From the cell containing the given text, extract its center point as [x, y] coordinate. 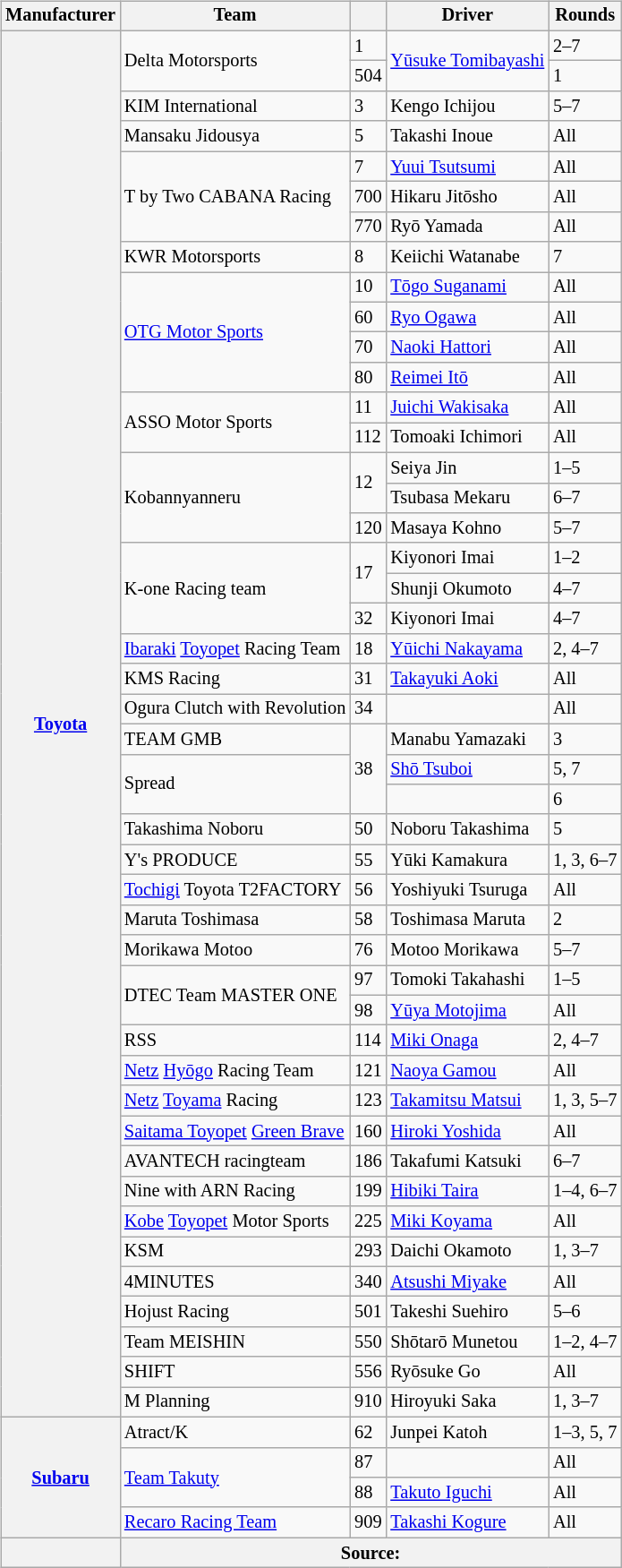
56 [368, 890]
293 [368, 1252]
58 [368, 920]
Ryōsuke Go [467, 1372]
Nine with ARN Racing [234, 1191]
Hiroki Yoshida [467, 1131]
Naoya Gamou [467, 1071]
Kengo Ichijou [467, 107]
Tochigi Toyota T2FACTORY [234, 890]
AVANTECH racingteam [234, 1161]
Takayuki Aoki [467, 679]
Keiichi Watanabe [467, 257]
80 [368, 378]
Naoki Hattori [467, 347]
199 [368, 1191]
8 [368, 257]
160 [368, 1131]
5–6 [585, 1312]
76 [368, 950]
Reimei Itō [467, 378]
700 [368, 197]
Shōtarō Munetou [467, 1342]
770 [368, 227]
RSS [234, 1041]
Ryō Yamada [467, 227]
Saitama Toyopet Green Brave [234, 1131]
556 [368, 1372]
Subaru [61, 1478]
Miki Koyama [467, 1221]
1, 3, 5–7 [585, 1101]
550 [368, 1342]
70 [368, 347]
Takafumi Katsuki [467, 1161]
1–3, 5, 7 [585, 1432]
Yuui Tsutsumi [467, 167]
Recaro Racing Team [234, 1522]
12 [368, 482]
KMS Racing [234, 679]
2 [585, 920]
Seiya Jin [467, 467]
Yūki Kamakura [467, 860]
31 [368, 679]
910 [368, 1402]
55 [368, 860]
121 [368, 1071]
120 [368, 528]
Netz Toyama Racing [234, 1101]
2–7 [585, 46]
5, 7 [585, 769]
Takuto Iguchi [467, 1493]
Team [234, 16]
M Planning [234, 1402]
Hikaru Jitōsho [467, 197]
Tsubasa Mekaru [467, 498]
Spread [234, 784]
Source: [371, 1553]
Maruta Toshimasa [234, 920]
32 [368, 619]
1, 3, 6–7 [585, 860]
17 [368, 573]
ASSO Motor Sports [234, 423]
Miki Onaga [467, 1041]
Ogura Clutch with Revolution [234, 709]
DTEC Team MASTER ONE [234, 996]
98 [368, 1010]
Ryo Ogawa [467, 317]
Rounds [585, 16]
114 [368, 1041]
1–2 [585, 558]
SHIFT [234, 1372]
Team MEISHIN [234, 1342]
Netz Hyōgo Racing Team [234, 1071]
Tōgo Suganami [467, 287]
Juichi Wakisaka [467, 407]
Morikawa Motoo [234, 950]
97 [368, 981]
OTG Motor Sports [234, 333]
504 [368, 76]
Yūichi Nakayama [467, 648]
Tomoki Takahashi [467, 981]
87 [368, 1462]
Hibiki Taira [467, 1191]
123 [368, 1101]
Noboru Takashima [467, 829]
10 [368, 287]
60 [368, 317]
Manabu Yamazaki [467, 739]
Mansaku Jidousya [234, 136]
Yūsuke Tomibayashi [467, 61]
Kobannyanneru [234, 498]
Motoo Morikawa [467, 950]
Y's PRODUCE [234, 860]
KSM [234, 1252]
4MINUTES [234, 1281]
Takamitsu Matsui [467, 1101]
Takashi Inoue [467, 136]
1–2, 4–7 [585, 1342]
Toyota [61, 724]
TEAM GMB [234, 739]
Takashi Kogure [467, 1522]
Shunji Okumoto [467, 588]
KWR Motorsports [234, 257]
11 [368, 407]
1–4, 6–7 [585, 1191]
Kobe Toyopet Motor Sports [234, 1221]
Team Takuty [234, 1478]
Hiroyuki Saka [467, 1402]
Masaya Kohno [467, 528]
Junpei Katoh [467, 1432]
Manufacturer [61, 16]
Takashima Noboru [234, 829]
909 [368, 1522]
Toshimasa Maruta [467, 920]
225 [368, 1221]
Driver [467, 16]
Yoshiyuki Tsuruga [467, 890]
18 [368, 648]
501 [368, 1312]
T by Two CABANA Racing [234, 197]
186 [368, 1161]
88 [368, 1493]
Shō Tsuboi [467, 769]
38 [368, 768]
Atract/K [234, 1432]
Yūya Motojima [467, 1010]
Hojust Racing [234, 1312]
K-one Racing team [234, 587]
Atsushi Miyake [467, 1281]
Ibaraki Toyopet Racing Team [234, 648]
KIM International [234, 107]
340 [368, 1281]
34 [368, 709]
Delta Motorsports [234, 61]
Tomoaki Ichimori [467, 438]
Daichi Okamoto [467, 1252]
62 [368, 1432]
Takeshi Suehiro [467, 1312]
112 [368, 438]
50 [368, 829]
6 [585, 800]
